Determine the [x, y] coordinate at the center of the cell enclosing the given text.  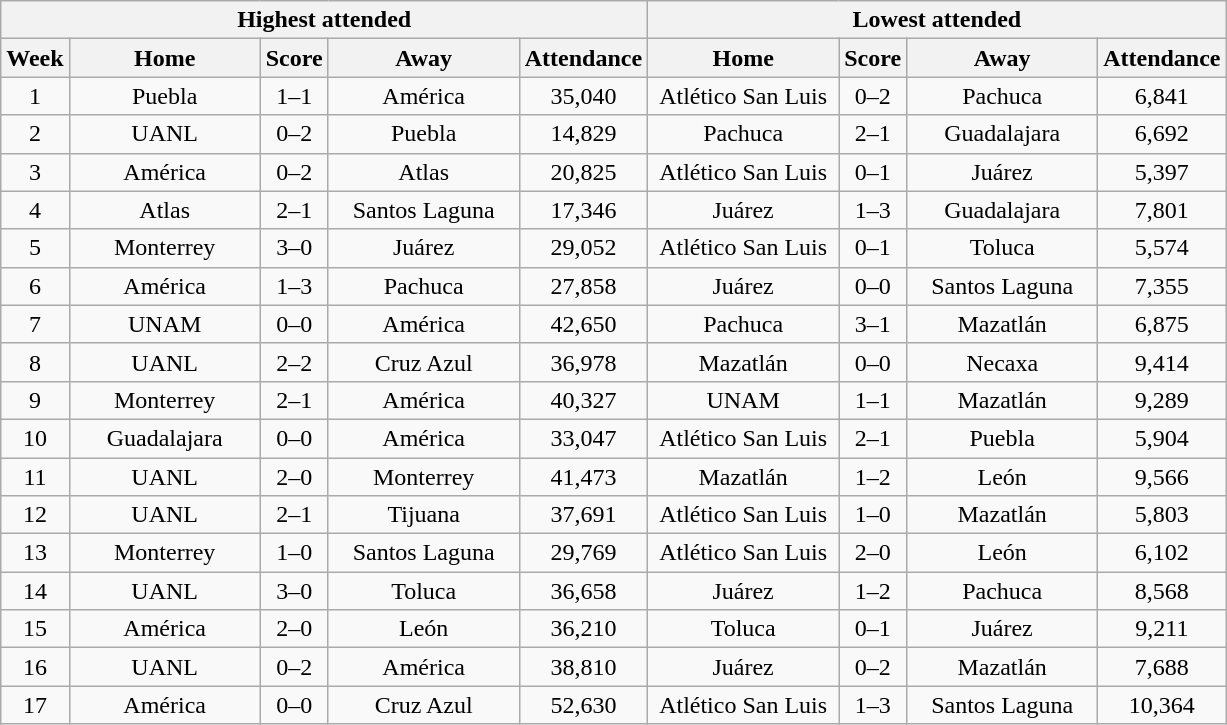
2–2 [294, 362]
7 [35, 324]
38,810 [583, 667]
4 [35, 210]
9,414 [1162, 362]
36,210 [583, 629]
6,841 [1162, 96]
13 [35, 553]
27,858 [583, 286]
29,769 [583, 553]
40,327 [583, 400]
9,289 [1162, 400]
17,346 [583, 210]
7,355 [1162, 286]
5,904 [1162, 438]
6 [35, 286]
9 [35, 400]
Lowest attended [937, 20]
5,803 [1162, 515]
7,688 [1162, 667]
17 [35, 705]
14,829 [583, 134]
3 [35, 172]
5,397 [1162, 172]
5 [35, 248]
42,650 [583, 324]
6,875 [1162, 324]
12 [35, 515]
8 [35, 362]
16 [35, 667]
8,568 [1162, 591]
36,978 [583, 362]
9,211 [1162, 629]
14 [35, 591]
5,574 [1162, 248]
Necaxa [1002, 362]
29,052 [583, 248]
6,692 [1162, 134]
33,047 [583, 438]
7,801 [1162, 210]
3–1 [873, 324]
Week [35, 58]
2 [35, 134]
52,630 [583, 705]
37,691 [583, 515]
1 [35, 96]
6,102 [1162, 553]
36,658 [583, 591]
11 [35, 477]
10,364 [1162, 705]
9,566 [1162, 477]
20,825 [583, 172]
10 [35, 438]
35,040 [583, 96]
Tijuana [424, 515]
Highest attended [324, 20]
41,473 [583, 477]
15 [35, 629]
